Determine the (X, Y) coordinate at the center of the cell enclosing the given text.  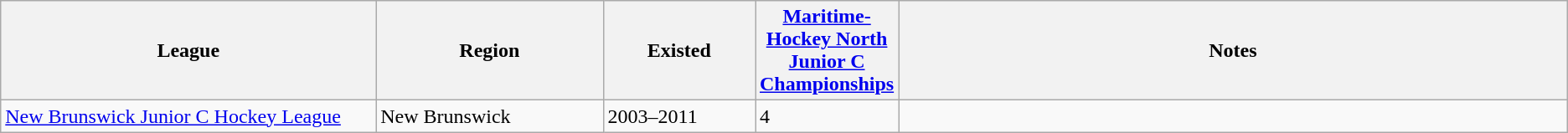
4 (828, 116)
New Brunswick Junior C Hockey League (188, 116)
2003–2011 (678, 116)
Maritime-Hockey North Junior C Championships (828, 50)
Existed (678, 50)
Notes (1233, 50)
New Brunswick (489, 116)
League (188, 50)
Region (489, 50)
